Provide the [X, Y] coordinate of the cell's center where the given text is located.  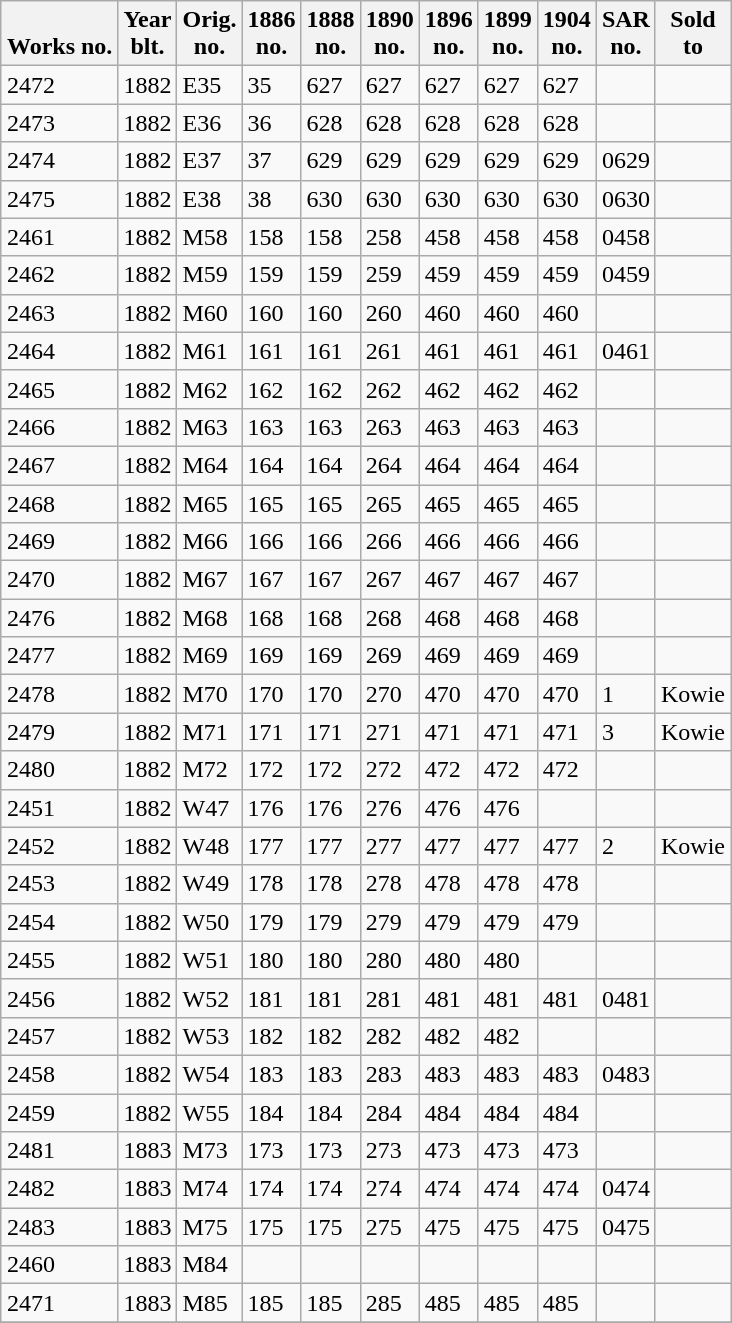
W51 [210, 960]
2458 [59, 1074]
M71 [210, 732]
259 [390, 275]
W53 [210, 1036]
2464 [59, 351]
3 [626, 732]
2476 [59, 618]
2456 [59, 998]
2469 [59, 542]
0458 [626, 237]
2468 [59, 503]
W50 [210, 922]
1 [626, 694]
1904no. [566, 34]
0629 [626, 161]
2453 [59, 884]
275 [390, 1227]
0461 [626, 351]
E35 [210, 85]
279 [390, 922]
M70 [210, 694]
2482 [59, 1189]
M63 [210, 427]
E38 [210, 199]
SARno. [626, 34]
0481 [626, 998]
1886no. [272, 34]
M75 [210, 1227]
0474 [626, 1189]
0483 [626, 1074]
262 [390, 389]
M59 [210, 275]
2473 [59, 123]
W47 [210, 808]
36 [272, 123]
M67 [210, 580]
2478 [59, 694]
2474 [59, 161]
2452 [59, 846]
282 [390, 1036]
M65 [210, 503]
266 [390, 542]
2479 [59, 732]
283 [390, 1074]
267 [390, 580]
269 [390, 656]
1896no. [448, 34]
260 [390, 313]
276 [390, 808]
258 [390, 237]
M68 [210, 618]
Works no. [59, 34]
M60 [210, 313]
280 [390, 960]
2451 [59, 808]
271 [390, 732]
284 [390, 1113]
E36 [210, 123]
2461 [59, 237]
2472 [59, 85]
285 [390, 1303]
0459 [626, 275]
W48 [210, 846]
Soldto [692, 34]
1890no. [390, 34]
M72 [210, 770]
38 [272, 199]
M66 [210, 542]
2463 [59, 313]
2480 [59, 770]
2477 [59, 656]
281 [390, 998]
1899no. [508, 34]
W54 [210, 1074]
2454 [59, 922]
273 [390, 1151]
278 [390, 884]
M84 [210, 1265]
274 [390, 1189]
268 [390, 618]
2459 [59, 1113]
M69 [210, 656]
2466 [59, 427]
264 [390, 465]
M58 [210, 237]
2460 [59, 1265]
2457 [59, 1036]
265 [390, 503]
Orig.no. [210, 34]
2483 [59, 1227]
M73 [210, 1151]
M62 [210, 389]
272 [390, 770]
2475 [59, 199]
Yearblt. [148, 34]
M64 [210, 465]
M61 [210, 351]
2481 [59, 1151]
2467 [59, 465]
261 [390, 351]
35 [272, 85]
0475 [626, 1227]
2 [626, 846]
37 [272, 161]
M85 [210, 1303]
270 [390, 694]
2455 [59, 960]
W55 [210, 1113]
W52 [210, 998]
2470 [59, 580]
2462 [59, 275]
2471 [59, 1303]
277 [390, 846]
0630 [626, 199]
E37 [210, 161]
W49 [210, 884]
M74 [210, 1189]
2465 [59, 389]
1888no. [330, 34]
263 [390, 427]
